Find where the given text appears and provide that cell's center as [x, y] coordinate. 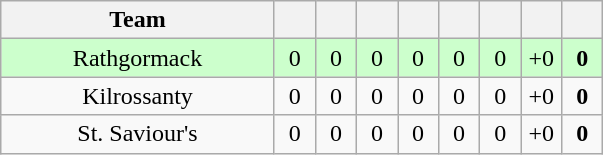
St. Saviour's [138, 134]
Kilrossanty [138, 96]
Team [138, 20]
Rathgormack [138, 58]
